Detect which cell encompasses the target text, then output its [X, Y] center coordinate. 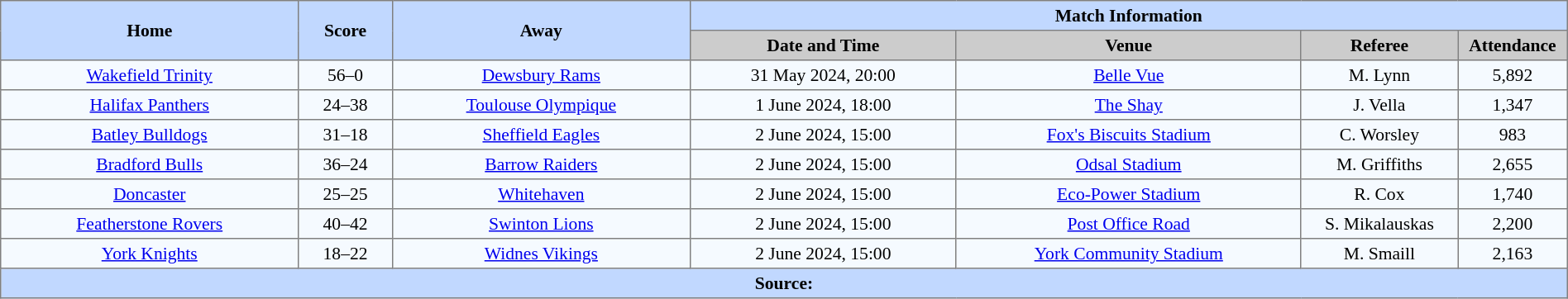
Batley Bulldogs [150, 135]
1,347 [1513, 105]
Widnes Vikings [541, 254]
Bradford Bulls [150, 164]
The Shay [1128, 105]
Sheffield Eagles [541, 135]
Odsal Stadium [1128, 164]
M. Lynn [1379, 75]
2,163 [1513, 254]
York Community Stadium [1128, 254]
1,740 [1513, 194]
56–0 [346, 75]
R. Cox [1379, 194]
Source: [784, 283]
5,892 [1513, 75]
Venue [1128, 45]
40–42 [346, 224]
25–25 [346, 194]
Score [346, 31]
C. Worsley [1379, 135]
Dewsbury Rams [541, 75]
Barrow Raiders [541, 164]
Wakefield Trinity [150, 75]
2,200 [1513, 224]
Referee [1379, 45]
York Knights [150, 254]
Match Information [1128, 16]
Belle Vue [1128, 75]
36–24 [346, 164]
S. Mikalauskas [1379, 224]
Halifax Panthers [150, 105]
Whitehaven [541, 194]
M. Smaill [1379, 254]
983 [1513, 135]
Toulouse Olympique [541, 105]
18–22 [346, 254]
Away [541, 31]
Date and Time [823, 45]
Attendance [1513, 45]
Swinton Lions [541, 224]
1 June 2024, 18:00 [823, 105]
Doncaster [150, 194]
M. Griffiths [1379, 164]
Eco-Power Stadium [1128, 194]
J. Vella [1379, 105]
31 May 2024, 20:00 [823, 75]
2,655 [1513, 164]
Fox's Biscuits Stadium [1128, 135]
31–18 [346, 135]
Featherstone Rovers [150, 224]
24–38 [346, 105]
Post Office Road [1128, 224]
Home [150, 31]
